Return the [X, Y] coordinate for the center point of the cell that contains the specified text.  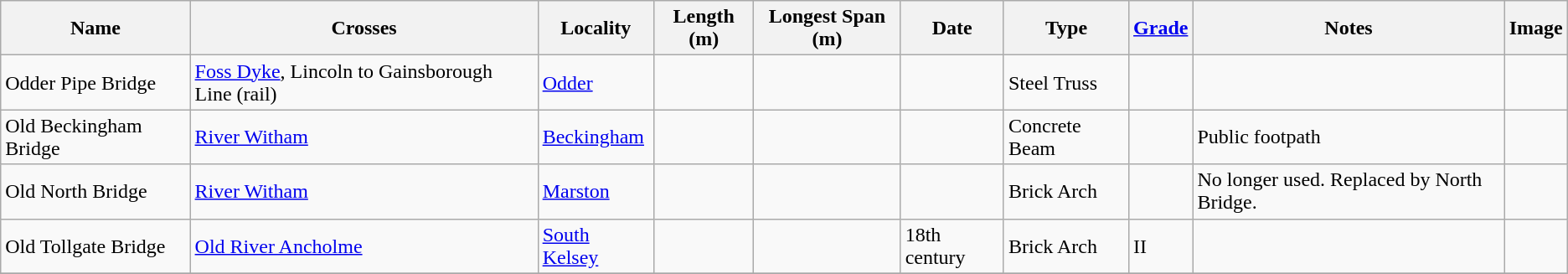
Notes [1349, 28]
Name [95, 28]
Old North Bridge [95, 191]
South Kelsey [596, 246]
Old Beckingham Bridge [95, 137]
Locality [596, 28]
Odder Pipe Bridge [95, 82]
Marston [596, 191]
II [1161, 246]
Date [952, 28]
Foss Dyke, Lincoln to Gainsborough Line (rail) [364, 82]
Old Tollgate Bridge [95, 246]
Odder [596, 82]
Length (m) [704, 28]
Crosses [364, 28]
No longer used. Replaced by North Bridge. [1349, 191]
Type [1065, 28]
Steel Truss [1065, 82]
Image [1536, 28]
Grade [1161, 28]
Beckingham [596, 137]
Public footpath [1349, 137]
Concrete Beam [1065, 137]
Old River Ancholme [364, 246]
18th century [952, 246]
Longest Span (m) [828, 28]
